From the cell containing the given text, extract its center point as [X, Y] coordinate. 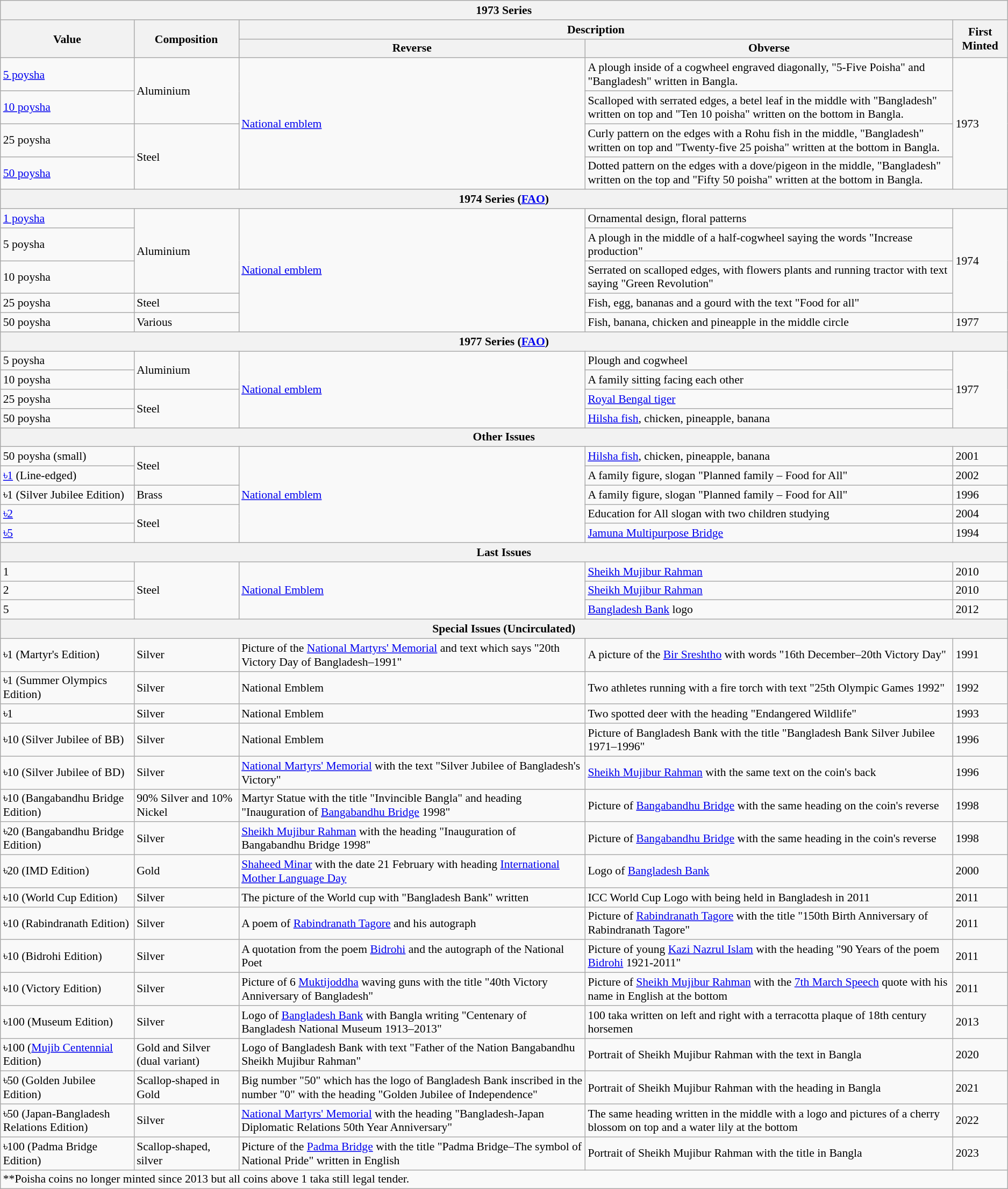
2022 [981, 1121]
Picture of the National Martyrs' Memorial and text which says "20th Victory Day of Bangladesh–1991" [412, 655]
Scallop-shaped in Gold [186, 1087]
Brass [186, 495]
Royal Bengal tiger [769, 399]
Last Issues [504, 552]
Picture of Bangabandhu Bridge with the same heading on the coin's reverse [769, 806]
৳1 (Martyr's Edition) [67, 655]
Curly pattern on the edges with a Rohu fish in the middle, "Bangladesh" written on top and "Twenty-five 25 poisha" written at the bottom in Bangla. [769, 140]
৳100 (Mujib Centennial Edition) [67, 1055]
**Poisha coins no longer minted since 2013 but all coins above 1 taka still legal tender. [504, 1179]
Logo of Bangladesh Bank with text "Father of the Nation Bangabandhu Sheikh Mujibur Rahman" [412, 1055]
৳1 (Silver Jubilee Edition) [67, 495]
1994 [981, 533]
The same heading written in the middle with a logo and pictures of a cherry blossom on top and a water lily at the bottom [769, 1121]
৳1 [67, 714]
2013 [981, 1022]
A picture of the Bir Sreshtho with words "16th December–20th Victory Day" [769, 655]
1974 Series (FAO) [504, 200]
Plough and cogwheel [769, 361]
1974 [981, 261]
2023 [981, 1153]
Picture of Rabindranath Tagore with the title "150th Birth Anniversary of Rabindranath Tagore" [769, 923]
Reverse [412, 48]
Bangladesh Bank logo [769, 610]
Sheikh Mujibur Rahman with the same text on the coin's back [769, 772]
1993 [981, 714]
৳20 (IMD Edition) [67, 871]
50 poysha (small) [67, 457]
Description [596, 30]
Two athletes running with a fire torch with text "25th Olympic Games 1992" [769, 687]
Portrait of Sheikh Mujibur Rahman with the text in Bangla [769, 1055]
ICC World Cup Logo with being held in Bangladesh in 2011 [769, 898]
৳10 (Bangabandhu Bridge Edition) [67, 806]
Two spotted deer with the heading "Endangered Wildlife" [769, 714]
Picture of Bangladesh Bank with the title "Bangladesh Bank Silver Jubilee 1971–1996" [769, 740]
Serrated on scalloped edges, with flowers plants and running tractor with text saying "Green Revolution" [769, 277]
90% Silver and 10% Nickel [186, 806]
Portrait of Sheikh Mujibur Rahman with the title in Bangla [769, 1153]
National Martyrs' Memorial with the text "Silver Jubilee of Bangladesh's Victory" [412, 772]
2 [67, 590]
৳10 (Rabindranath Edition) [67, 923]
Picture of Bangabandhu Bridge with the same heading in the coin's reverse [769, 839]
৳2 [67, 514]
Composition [186, 39]
৳1 (Line-edged) [67, 476]
৳10 (Victory Edition) [67, 989]
৳50 (Golden Jubilee Edition) [67, 1087]
৳5 [67, 533]
৳10 (World Cup Edition) [67, 898]
Picture of 6 Muktijoddha waving guns with the title "40th Victory Anniversary of Bangladesh" [412, 989]
National Martyrs' Memorial with the heading "Bangladesh-Japan Diplomatic Relations 50th Year Anniversary" [412, 1121]
A plough in the middle of a half-cogwheel saying the words "Increase production" [769, 244]
2020 [981, 1055]
Jamuna Multipurpose Bridge [769, 533]
৳10 (Bidrohi Edition) [67, 956]
1973 Series [504, 10]
1992 [981, 687]
5 [67, 610]
1991 [981, 655]
Logo of Bangladesh Bank [769, 871]
Dotted pattern on the edges with a dove/pigeon in the middle, "Bangladesh" written on the top and "Fifty 50 poisha" written at the bottom in Bangla. [769, 173]
Picture of young Kazi Nazrul Islam with the heading "90 Years of the poem Bidrohi 1921-2011" [769, 956]
Scallop-shaped, silver [186, 1153]
৳50 (Japan-Bangladesh Relations Edition) [67, 1121]
Education for All slogan with two children studying [769, 514]
Martyr Statue with the title "Invincible Bangla" and heading "Inauguration of Bangabandhu Bridge 1998" [412, 806]
Gold and Silver (dual variant) [186, 1055]
Fish, banana, chicken and pineapple in the middle circle [769, 323]
Shaheed Minar with the date 21 February with heading International Mother Language Day [412, 871]
Various [186, 323]
Scalloped with serrated edges, a betel leaf in the middle with "Bangladesh" written on top and "Ten 10 poisha" written on the bottom in Bangla. [769, 108]
৳10 (Silver Jubilee of BB) [67, 740]
2002 [981, 476]
A poem of Rabindranath Tagore and his autograph [412, 923]
Picture of Sheikh Mujibur Rahman with the 7th March Speech quote with his name in English at the bottom [769, 989]
Sheikh Mujibur Rahman with the heading "Inauguration of Bangabandhu Bridge 1998" [412, 839]
2001 [981, 457]
Ornamental design, floral patterns [769, 218]
A family sitting facing each other [769, 380]
Fish, egg, bananas and a gourd with the text "Food for all" [769, 303]
Gold [186, 871]
The picture of the World cup with "Bangladesh Bank" written [412, 898]
Special Issues (Uncirculated) [504, 629]
2012 [981, 610]
Big number "50" which has the logo of Bangladesh Bank inscribed in the number "0" with the heading "Golden Jubilee of Independence" [412, 1087]
৳1 (Summer Olympics Edition) [67, 687]
A quotation from the poem Bidrohi and the autograph of the National Poet [412, 956]
2004 [981, 514]
1 [67, 572]
৳10 (Silver Jubilee of BD) [67, 772]
৳100 (Padma Bridge Edition) [67, 1153]
1 poysha [67, 218]
Portrait of Sheikh Mujibur Rahman with the heading in Bangla [769, 1087]
Other Issues [504, 437]
Picture of the Padma Bridge with the title "Padma Bridge–The symbol of National Pride" written in English [412, 1153]
1977 Series (FAO) [504, 341]
৳20 (Bangabandhu Bridge Edition) [67, 839]
A plough inside of a cogwheel engraved diagonally, "5-Five Poisha" and "Bangladesh" written in Bangla. [769, 74]
৳100 (Museum Edition) [67, 1022]
First Minted [981, 39]
Value [67, 39]
Logo of Bangladesh Bank with Bangla writing "Centenary of Bangladesh National Museum 1913–2013" [412, 1022]
100 taka written on left and right with a terracotta plaque of 18th century horsemen [769, 1022]
Obverse [769, 48]
2021 [981, 1087]
2000 [981, 871]
1973 [981, 124]
